Extract the [x, y] coordinate from the center of the cell holding the provided text.  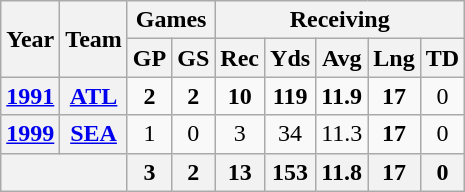
1999 [30, 134]
11.3 [342, 134]
GS [194, 58]
GP [149, 58]
119 [290, 96]
Avg [342, 58]
Rec [240, 58]
1 [149, 134]
Lng [394, 58]
1991 [30, 96]
ATL [94, 96]
10 [240, 96]
11.8 [342, 172]
Yds [290, 58]
Receiving [340, 20]
Games [170, 20]
Team [94, 39]
11.9 [342, 96]
Year [30, 39]
34 [290, 134]
13 [240, 172]
SEA [94, 134]
153 [290, 172]
TD [442, 58]
